Search for the cell housing the specified text and yield its [x, y] center coordinate. 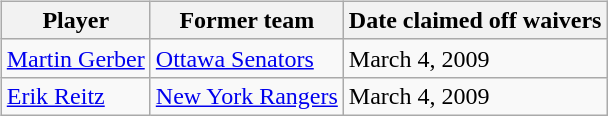
New York Rangers [246, 96]
Erik Reitz [76, 96]
Ottawa Senators [246, 58]
Martin Gerber [76, 58]
Date claimed off waivers [475, 20]
Former team [246, 20]
Player [76, 20]
